Provide the (X, Y) coordinate of the cell's center where the given text is located.  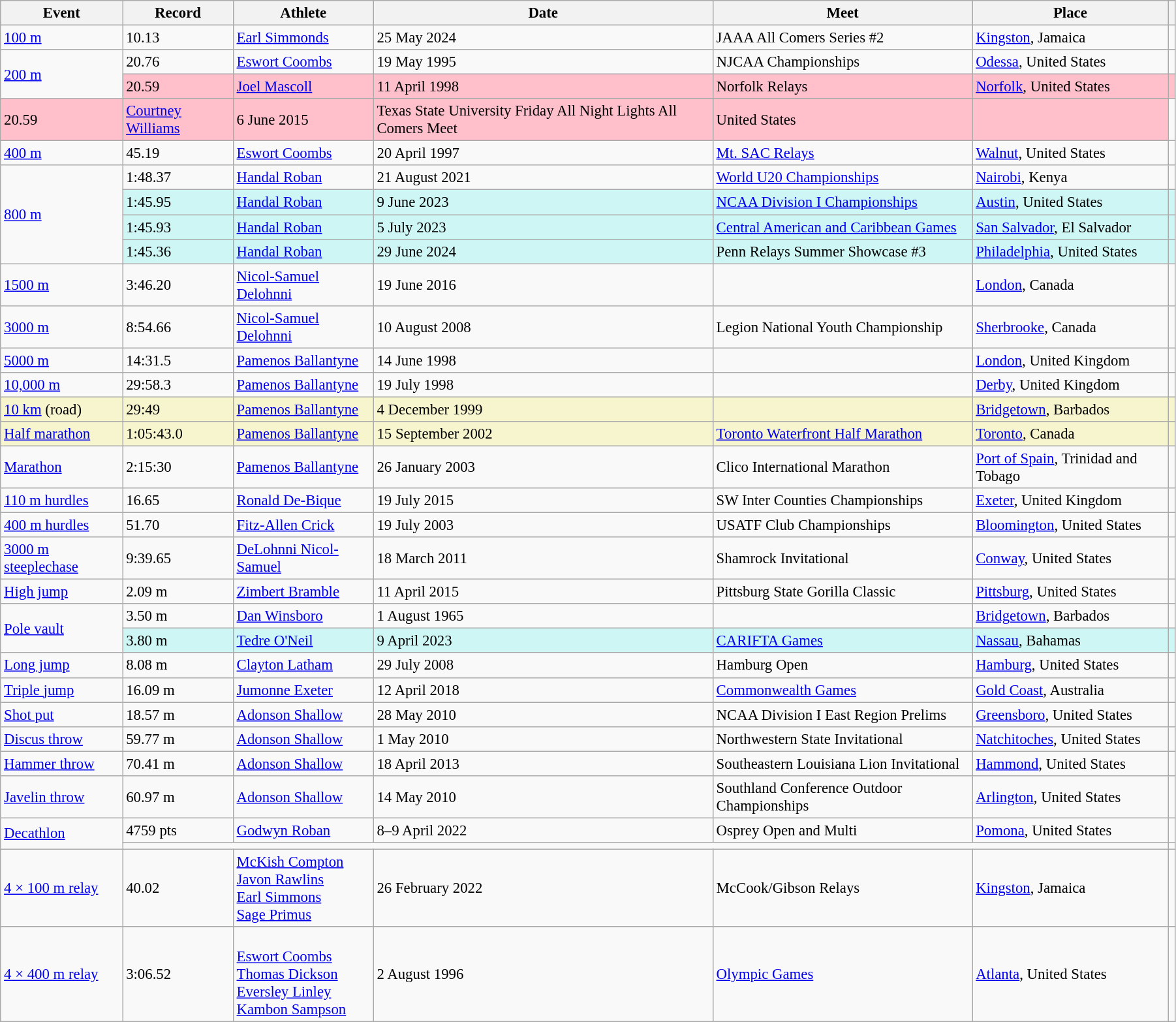
20.76 (178, 62)
Javelin throw (61, 797)
20 April 1997 (543, 153)
5000 m (61, 360)
Event (61, 13)
3000 m steeplechase (61, 559)
Discus throw (61, 739)
Shamrock Invitational (843, 559)
Athlete (303, 13)
Natchitoches, United States (1070, 739)
Jumonne Exeter (303, 690)
1500 m (61, 285)
9 June 2023 (543, 202)
Texas State University Friday All Night Lights All Comers Meet (543, 120)
Place (1070, 13)
9 April 2023 (543, 641)
Eswort CoombsThomas DicksonEversley LinleyKambon Sampson (303, 974)
Pittsburg State Gorilla Classic (843, 592)
18 April 2013 (543, 764)
29 June 2024 (543, 251)
Toronto Waterfront Half Marathon (843, 434)
Olympic Games (843, 974)
10.13 (178, 38)
United States (843, 120)
Nairobi, Kenya (1070, 178)
Record (178, 13)
Joel Mascoll (303, 87)
Earl Simmonds (303, 38)
59.77 m (178, 739)
200 m (61, 74)
110 m hurdles (61, 501)
High jump (61, 592)
Pittsburg, United States (1070, 592)
100 m (61, 38)
1 May 2010 (543, 739)
Zimbert Bramble (303, 592)
Pomona, United States (1070, 830)
14:31.5 (178, 360)
Southland Conference Outdoor Championships (843, 797)
Port of Spain, Trinidad and Tobago (1070, 467)
Gold Coast, Australia (1070, 690)
6 June 2015 (303, 120)
Long jump (61, 666)
2.09 m (178, 592)
Atlanta, United States (1070, 974)
25 May 2024 (543, 38)
60.97 m (178, 797)
1:45.36 (178, 251)
8–9 April 2022 (543, 830)
McKish ComptonJavon RawlinsEarl SimmonsSage Primus (303, 888)
Clayton Latham (303, 666)
NCAA Division I East Region Prelims (843, 715)
Decathlon (61, 833)
2:15:30 (178, 467)
USATF Club Championships (843, 525)
Shot put (61, 715)
11 April 1998 (543, 87)
45.19 (178, 153)
Philadelphia, United States (1070, 251)
Toronto, Canada (1070, 434)
9:39.65 (178, 559)
14 May 2010 (543, 797)
Pole vault (61, 628)
Walnut, United States (1070, 153)
San Salvador, El Salvador (1070, 227)
Penn Relays Summer Showcase #3 (843, 251)
Commonwealth Games (843, 690)
Marathon (61, 467)
NJCAA Championships (843, 62)
19 May 1995 (543, 62)
15 September 2002 (543, 434)
Tedre O'Neil (303, 641)
10 August 2008 (543, 326)
Nassau, Bahamas (1070, 641)
19 June 2016 (543, 285)
Central American and Caribbean Games (843, 227)
29:58.3 (178, 385)
16.09 m (178, 690)
26 January 2003 (543, 467)
Norfolk Relays (843, 87)
Fitz-Allen Crick (303, 525)
1:05:43.0 (178, 434)
Half marathon (61, 434)
DeLohnni Nicol-Samuel (303, 559)
Conway, United States (1070, 559)
14 June 1998 (543, 360)
World U20 Championships (843, 178)
19 July 2015 (543, 501)
18 March 2011 (543, 559)
1:45.93 (178, 227)
Date (543, 13)
40.02 (178, 888)
London, Canada (1070, 285)
4 × 400 m relay (61, 974)
NCAA Division I Championships (843, 202)
Southeastern Louisiana Lion Invitational (843, 764)
10,000 m (61, 385)
28 May 2010 (543, 715)
21 August 2021 (543, 178)
Greensboro, United States (1070, 715)
10 km (road) (61, 409)
Hamburg Open (843, 666)
1 August 1965 (543, 616)
Northwestern State Invitational (843, 739)
Legion National Youth Championship (843, 326)
4 December 1999 (543, 409)
Norfolk, United States (1070, 87)
3.50 m (178, 616)
Meet (843, 13)
London, United Kingdom (1070, 360)
26 February 2022 (543, 888)
Hammer throw (61, 764)
4 × 100 m relay (61, 888)
70.41 m (178, 764)
Arlington, United States (1070, 797)
Osprey Open and Multi (843, 830)
5 July 2023 (543, 227)
Bloomington, United States (1070, 525)
4759 pts (178, 830)
29:49 (178, 409)
18.57 m (178, 715)
McCook/Gibson Relays (843, 888)
Dan Winsboro (303, 616)
Hammond, United States (1070, 764)
1:48.37 (178, 178)
Clico International Marathon (843, 467)
8:54.66 (178, 326)
19 July 1998 (543, 385)
Godwyn Roban (303, 830)
Courtney Williams (178, 120)
11 April 2015 (543, 592)
29 July 2008 (543, 666)
800 m (61, 215)
19 July 2003 (543, 525)
2 August 1996 (543, 974)
8.08 m (178, 666)
Austin, United States (1070, 202)
Sherbrooke, Canada (1070, 326)
1:45.95 (178, 202)
Ronald De-Bique (303, 501)
12 April 2018 (543, 690)
3000 m (61, 326)
CARIFTA Games (843, 641)
Exeter, United Kingdom (1070, 501)
Derby, United Kingdom (1070, 385)
51.70 (178, 525)
400 m (61, 153)
Triple jump (61, 690)
16.65 (178, 501)
400 m hurdles (61, 525)
3:46.20 (178, 285)
Mt. SAC Relays (843, 153)
SW Inter Counties Championships (843, 501)
JAAA All Comers Series #2 (843, 38)
Hamburg, United States (1070, 666)
Odessa, United States (1070, 62)
3:06.52 (178, 974)
3.80 m (178, 641)
